Return the (x, y) coordinate for the center point of the cell that contains the specified text.  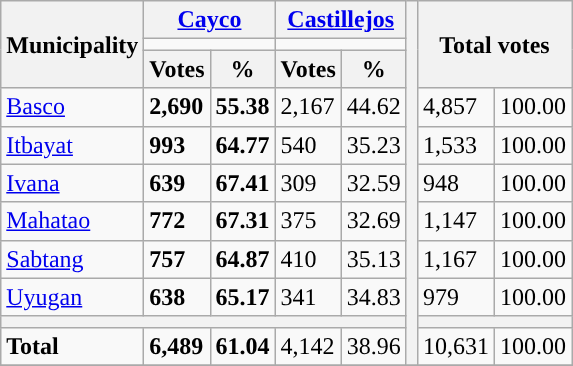
61.04 (242, 346)
2,167 (308, 107)
44.62 (374, 107)
Mahatao (72, 221)
638 (177, 297)
6,489 (177, 346)
Castillejos (340, 20)
Total (72, 346)
2,690 (177, 107)
34.83 (374, 297)
410 (308, 259)
Basco (72, 107)
1,147 (456, 221)
32.69 (374, 221)
32.59 (374, 183)
375 (308, 221)
38.96 (374, 346)
Sabtang (72, 259)
948 (456, 183)
Uyugan (72, 297)
64.77 (242, 145)
1,167 (456, 259)
Ivana (72, 183)
979 (456, 297)
35.23 (374, 145)
67.31 (242, 221)
Municipality (72, 44)
772 (177, 221)
Cayco (210, 20)
Total votes (494, 44)
64.87 (242, 259)
Itbayat (72, 145)
1,533 (456, 145)
757 (177, 259)
540 (308, 145)
4,142 (308, 346)
341 (308, 297)
993 (177, 145)
65.17 (242, 297)
35.13 (374, 259)
55.38 (242, 107)
67.41 (242, 183)
10,631 (456, 346)
309 (308, 183)
639 (177, 183)
4,857 (456, 107)
